Extract the [x, y] coordinate from the center of the cell holding the provided text.  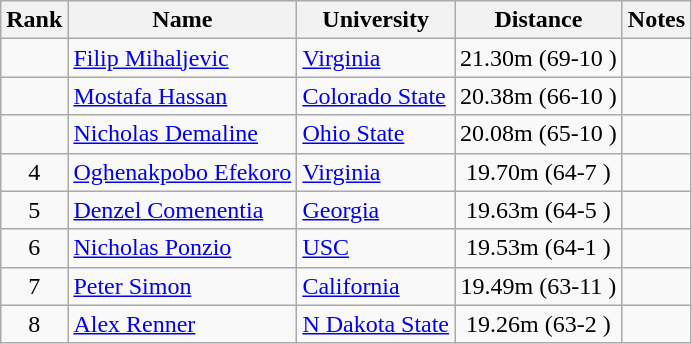
Rank [34, 20]
Ohio State [376, 134]
Mostafa Hassan [182, 96]
Distance [539, 20]
Peter Simon [182, 286]
20.08m (65-10 ) [539, 134]
University [376, 20]
N Dakota State [376, 324]
Denzel Comenentia [182, 210]
Colorado State [376, 96]
19.26m (63-2 ) [539, 324]
6 [34, 248]
California [376, 286]
19.70m (64-7 ) [539, 172]
19.63m (64-5 ) [539, 210]
21.30m (69-10 ) [539, 58]
Filip Mihaljevic [182, 58]
Alex Renner [182, 324]
Notes [656, 20]
8 [34, 324]
Nicholas Ponzio [182, 248]
Oghenakpobo Efekoro [182, 172]
19.49m (63-11 ) [539, 286]
USC [376, 248]
Nicholas Demaline [182, 134]
7 [34, 286]
5 [34, 210]
19.53m (64-1 ) [539, 248]
4 [34, 172]
20.38m (66-10 ) [539, 96]
Name [182, 20]
Georgia [376, 210]
